Find where the given text appears and provide that cell's center as (X, Y) coordinate. 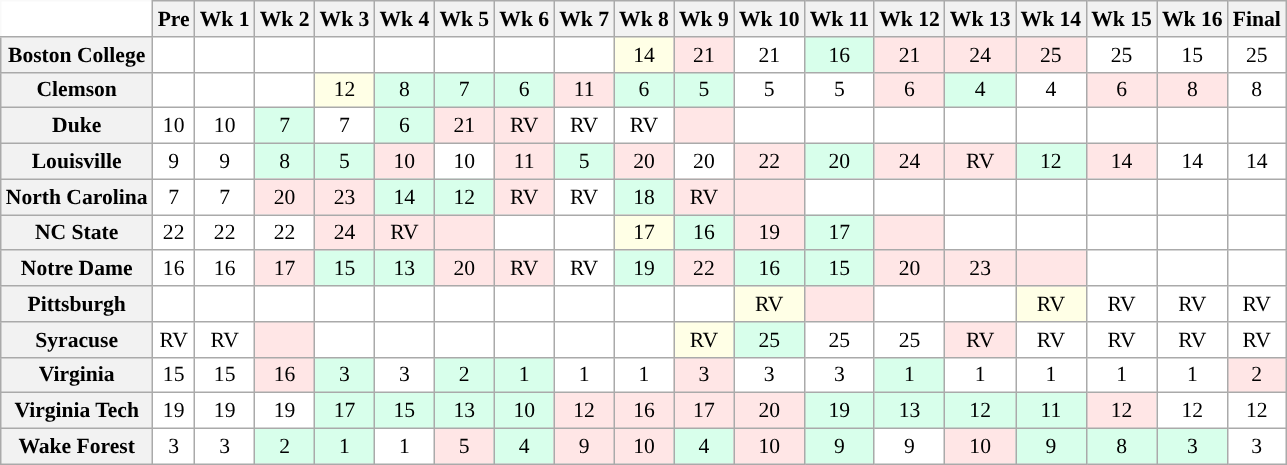
Wk 9 (704, 19)
Wk 4 (404, 19)
Wk 11 (840, 19)
Clemson (77, 90)
Pre (174, 19)
Notre Dame (77, 269)
Wk 8 (644, 19)
Wk 13 (980, 19)
Pittsburgh (77, 304)
Wk 15 (1122, 19)
Boston College (77, 55)
Wk 2 (285, 19)
Duke (77, 126)
Wk 1 (225, 19)
Wake Forest (77, 447)
Syracuse (77, 340)
Wk 7 (584, 19)
Wk 3 (345, 19)
Wk 10 (770, 19)
Wk 14 (1052, 19)
Wk 12 (910, 19)
Virginia Tech (77, 411)
Louisville (77, 162)
Final (1257, 19)
18 (644, 197)
Wk 5 (464, 19)
North Carolina (77, 197)
Wk 16 (1192, 19)
NC State (77, 233)
Wk 6 (524, 19)
Virginia (77, 375)
